Determine the (x, y) coordinate at the center of the cell enclosing the given text.  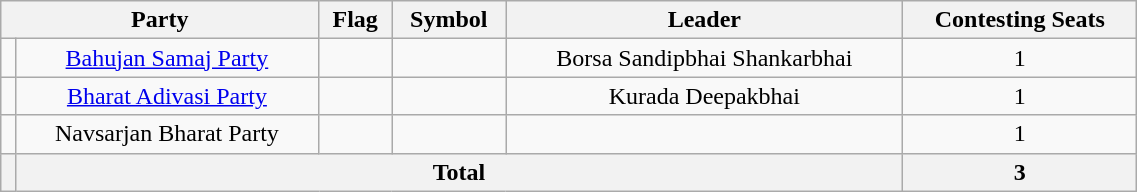
Total (459, 172)
3 (1020, 172)
Leader (704, 20)
Borsa Sandipbhai Shankarbhai (704, 58)
Symbol (449, 20)
Bharat Adivasi Party (167, 96)
Flag (356, 20)
Navsarjan Bharat Party (167, 134)
Bahujan Samaj Party (167, 58)
Contesting Seats (1020, 20)
Kurada Deepakbhai (704, 96)
Party (160, 20)
